Search for the cell housing the specified text and yield its (x, y) center coordinate. 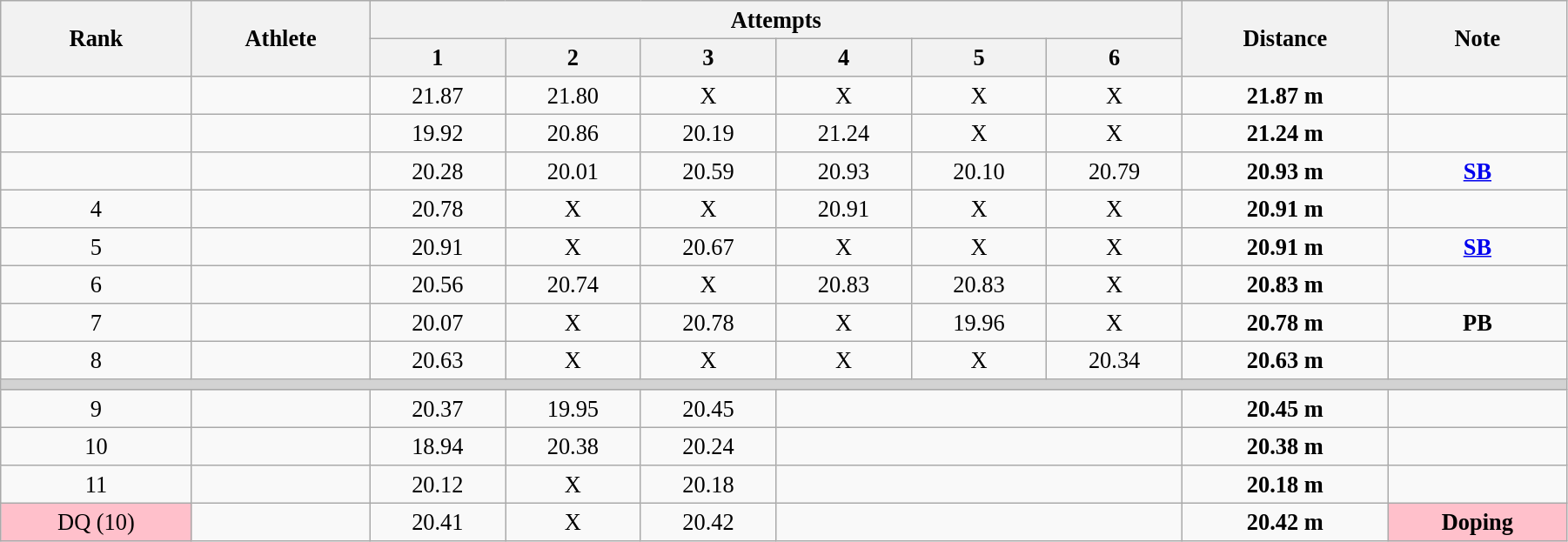
20.45 m (1284, 409)
20.83 m (1284, 284)
20.38 (573, 446)
DQ (10) (96, 522)
Attempts (776, 19)
20.28 (438, 171)
7 (96, 323)
PB (1478, 323)
10 (96, 446)
1 (438, 57)
19.95 (573, 409)
20.67 (708, 247)
20.07 (438, 323)
Rank (96, 38)
Doping (1478, 522)
20.42 m (1284, 522)
20.93 (844, 171)
20.63 (438, 360)
20.19 (708, 133)
20.63 m (1284, 360)
21.24 m (1284, 133)
20.12 (438, 485)
20.38 m (1284, 446)
21.87 (438, 95)
20.10 (979, 171)
19.96 (979, 323)
20.59 (708, 171)
19.92 (438, 133)
20.18 m (1284, 485)
20.86 (573, 133)
2 (573, 57)
Athlete (280, 38)
20.93 m (1284, 171)
20.34 (1115, 360)
Note (1478, 38)
20.42 (708, 522)
20.18 (708, 485)
21.87 m (1284, 95)
11 (96, 485)
20.37 (438, 409)
20.74 (573, 284)
21.80 (573, 95)
18.94 (438, 446)
21.24 (844, 133)
20.45 (708, 409)
20.41 (438, 522)
20.78 m (1284, 323)
3 (708, 57)
Distance (1284, 38)
20.79 (1115, 171)
9 (96, 409)
20.24 (708, 446)
8 (96, 360)
20.56 (438, 284)
20.01 (573, 171)
